From the cell containing the given text, extract its center point as [X, Y] coordinate. 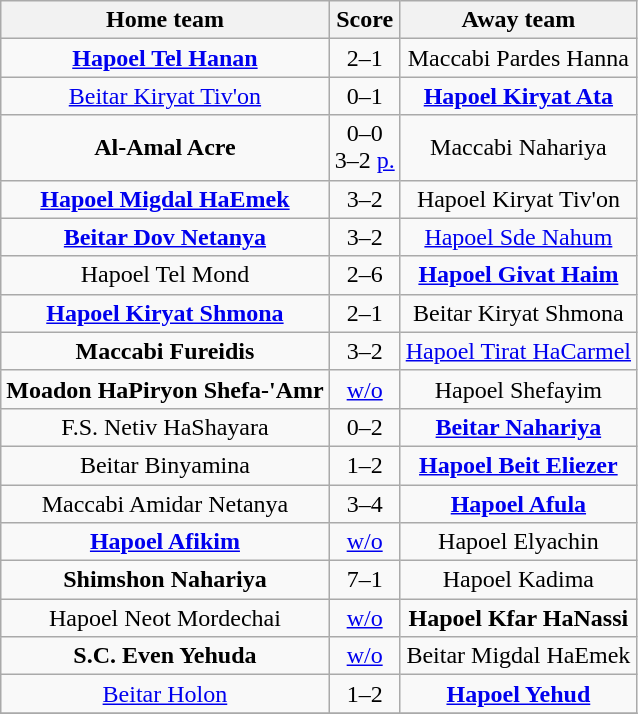
Beitar Migdal HaEmek [518, 656]
3–4 [364, 503]
Hapoel Elyachin [518, 542]
Beitar Binyamina [165, 465]
Hapoel Kadima [518, 580]
Hapoel Kiryat Shmona [165, 313]
Hapoel Shefayim [518, 389]
Hapoel Tel Hanan [165, 58]
Maccabi Nahariya [518, 148]
Maccabi Pardes Hanna [518, 58]
0–2 [364, 427]
Beitar Dov Netanya [165, 237]
Shimshon Nahariya [165, 580]
Home team [165, 20]
7–1 [364, 580]
Hapoel Afikim [165, 542]
Al-Amal Acre [165, 148]
Hapoel Tirat HaCarmel [518, 351]
Away team [518, 20]
S.C. Even Yehuda [165, 656]
Beitar Kiryat Shmona [518, 313]
Hapoel Givat Haim [518, 275]
Hapoel Afula [518, 503]
Hapoel Kfar HaNassi [518, 618]
2–6 [364, 275]
0–0 3–2 p. [364, 148]
Beitar Holon [165, 694]
Hapoel Sde Nahum [518, 237]
Hapoel Kiryat Ata [518, 96]
Hapoel Yehud [518, 694]
Hapoel Migdal HaEmek [165, 199]
Beitar Kiryat Tiv'on [165, 96]
Maccabi Amidar Netanya [165, 503]
Beitar Nahariya [518, 427]
F.S. Netiv HaShayara [165, 427]
Maccabi Fureidis [165, 351]
Hapoel Neot Mordechai [165, 618]
Hapoel Kiryat Tiv'on [518, 199]
Moadon HaPiryon Shefa-'Amr [165, 389]
0–1 [364, 96]
Hapoel Tel Mond [165, 275]
Hapoel Beit Eliezer [518, 465]
Score [364, 20]
